Find where the given text appears and provide that cell's center as (x, y) coordinate. 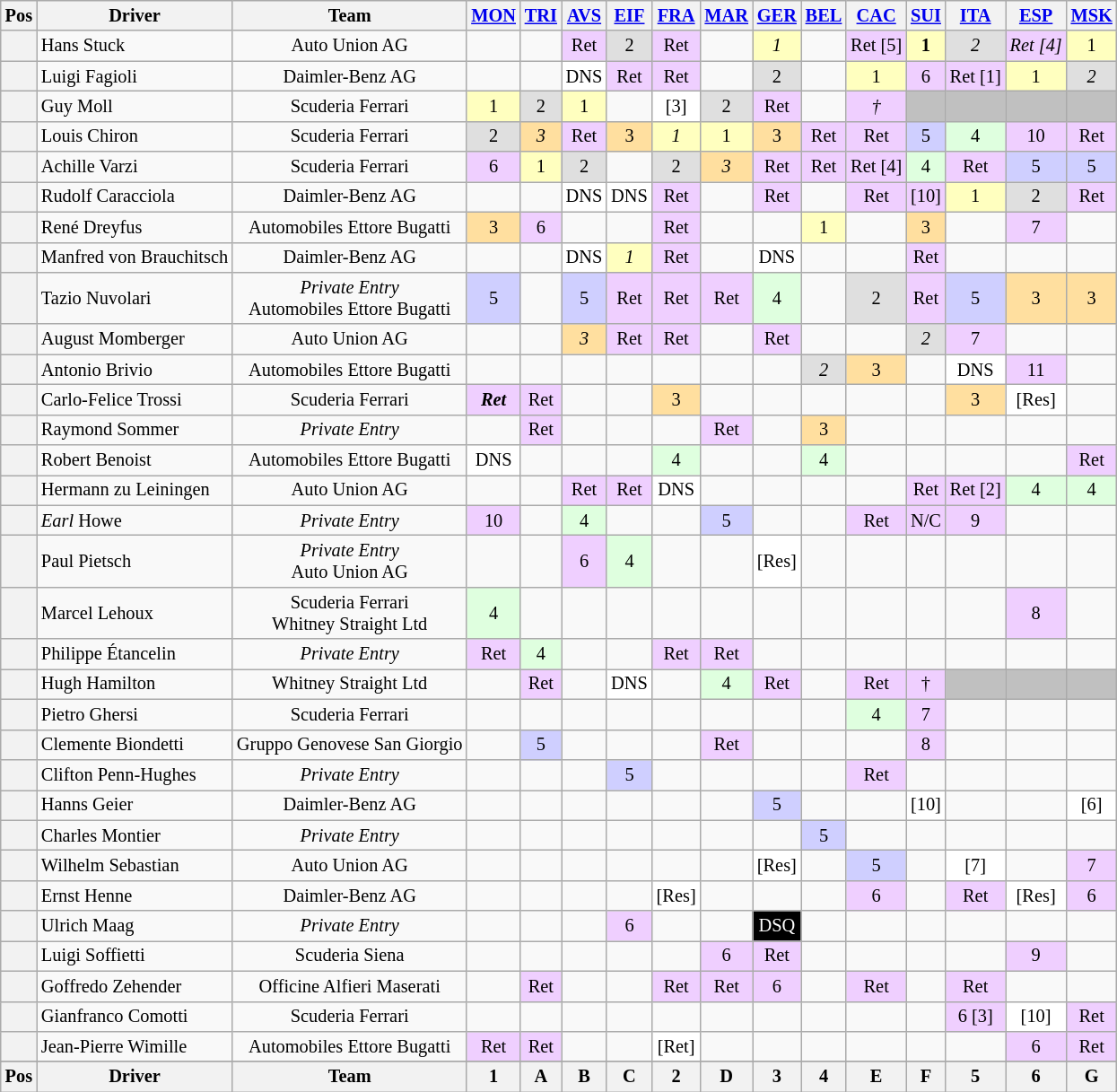
EIF (629, 15)
[7] (976, 865)
Gruppo Genovese San Giorgio (350, 745)
6 [3] (976, 1017)
ITA (976, 15)
Scuderia FerrariWhitney Straight Ltd (350, 613)
Philippe Étancelin (135, 654)
Private EntryAutomobiles Ettore Bugatti (350, 298)
SUI (926, 15)
Hans Stuck (135, 46)
A (541, 1077)
[3] (676, 106)
DSQ (777, 926)
Guy Moll (135, 106)
Private EntryAuto Union AG (350, 561)
F (926, 1077)
N/C (926, 520)
CAC (876, 15)
Raymond Sommer (135, 430)
Ret [2] (976, 490)
Wilhelm Sebastian (135, 865)
Luigi Fagioli (135, 76)
Carlo-Felice Trossi (135, 399)
Gianfranco Comotti (135, 1017)
Ernst Henne (135, 895)
[Ret] (676, 1046)
Paul Pietsch (135, 561)
Robert Benoist (135, 460)
Clifton Penn-Hughes (135, 774)
TRI (541, 15)
Hermann zu Leiningen (135, 490)
MSK (1092, 15)
Hugh Hamilton (135, 684)
August Momberger (135, 339)
Earl Howe (135, 520)
Goffredo Zehender (135, 986)
Manfred von Brauchitsch (135, 258)
Ulrich Maag (135, 926)
Jean-Pierre Wimille (135, 1046)
MAR (727, 15)
Officine Alfieri Maserati (350, 986)
Rudolf Caracciola (135, 197)
11 (1036, 370)
[6] (1092, 805)
GER (777, 15)
Louis Chiron (135, 136)
MON (493, 15)
Pietro Ghersi (135, 714)
Tazio Nuvolari (135, 298)
Whitney Straight Ltd (350, 684)
Ret [1] (976, 76)
B (584, 1077)
C (629, 1077)
FRA (676, 15)
Charles Montier (135, 835)
Scuderia Siena (350, 956)
ESP (1036, 15)
Clemente Biondetti (135, 745)
D (727, 1077)
Ret [5] (876, 46)
Achille Varzi (135, 167)
BEL (824, 15)
AVS (584, 15)
Marcel Lehoux (135, 613)
Antonio Brivio (135, 370)
Hanns Geier (135, 805)
E (876, 1077)
G (1092, 1077)
René Dreyfus (135, 227)
Luigi Soffietti (135, 956)
